Scan for the cell matching the given text and deliver its [X, Y] coordinate at center. 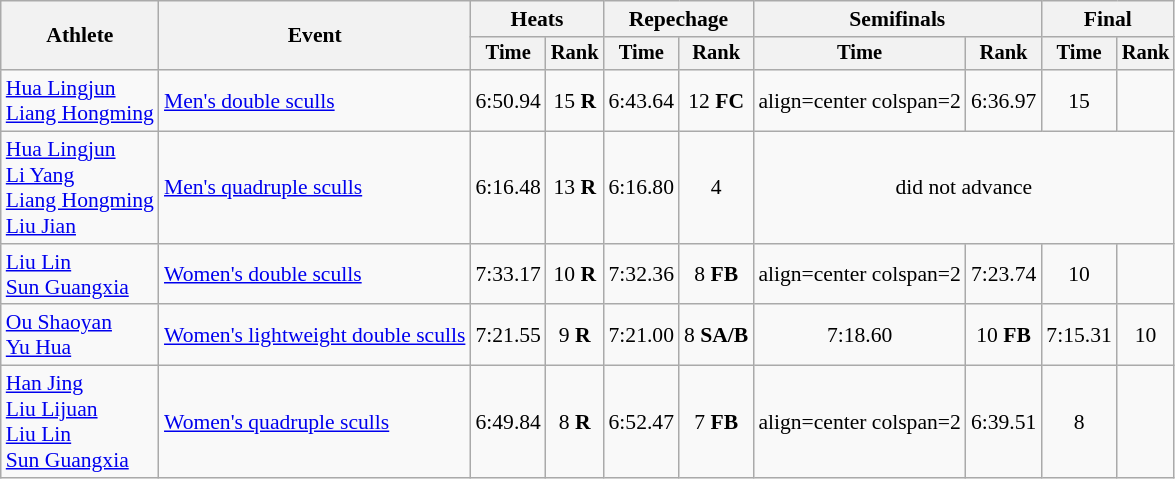
Repechage [679, 19]
4 [716, 188]
6:39.51 [1004, 422]
Final [1108, 19]
Hua Lingjun Liang Hongming [80, 100]
8 FB [716, 274]
6:43.64 [642, 100]
6:36.97 [1004, 100]
7:23.74 [1004, 274]
7:15.31 [1078, 336]
7 FB [716, 422]
Women's double sculls [314, 274]
13 R [575, 188]
Event [314, 36]
8 R [575, 422]
did not advance [964, 188]
Liu Lin Sun Guangxia [80, 274]
9 R [575, 336]
7:32.36 [642, 274]
8 [1078, 422]
Hua Lingjun Li Yang Liang Hongming Liu Jian [80, 188]
Han Jing Liu Lijuan Liu Lin Sun Guangxia [80, 422]
7:33.17 [508, 274]
Women's quadruple sculls [314, 422]
6:16.80 [642, 188]
Semifinals [897, 19]
Heats [536, 19]
7:18.60 [859, 336]
Athlete [80, 36]
6:50.94 [508, 100]
6:49.84 [508, 422]
6:16.48 [508, 188]
7:21.55 [508, 336]
Women's lightweight double sculls [314, 336]
Ou Shaoyan Yu Hua [80, 336]
6:52.47 [642, 422]
15 R [575, 100]
10 FB [1004, 336]
7:21.00 [642, 336]
10 R [575, 274]
Men's double sculls [314, 100]
8 SA/B [716, 336]
12 FC [716, 100]
Men's quadruple sculls [314, 188]
15 [1078, 100]
